Detect which cell encompasses the target text, then output its (X, Y) center coordinate. 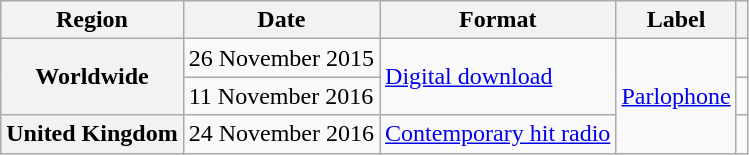
Contemporary hit radio (498, 134)
Digital download (498, 77)
11 November 2016 (281, 96)
24 November 2016 (281, 134)
United Kingdom (92, 134)
Date (281, 20)
26 November 2015 (281, 58)
Format (498, 20)
Region (92, 20)
Label (676, 20)
Parlophone (676, 96)
Worldwide (92, 77)
